From the cell containing the given text, extract its center point as (X, Y) coordinate. 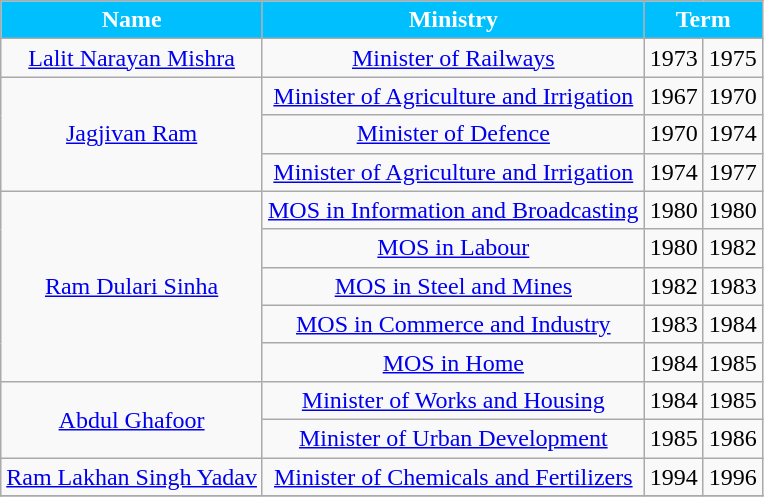
1977 (732, 172)
Minister of Urban Development (453, 438)
MOS in Steel and Mines (453, 286)
1996 (732, 477)
Minister of Defence (453, 134)
Minister of Works and Housing (453, 400)
Jagjivan Ram (132, 134)
Name (132, 20)
Lalit Narayan Mishra (132, 58)
Term (703, 20)
1986 (732, 438)
Ram Dulari Sinha (132, 286)
1975 (732, 58)
Minister of Railways (453, 58)
MOS in Labour (453, 248)
MOS in Home (453, 362)
1967 (674, 96)
1994 (674, 477)
Ministry (453, 20)
1973 (674, 58)
MOS in Commerce and Industry (453, 324)
MOS in Information and Broadcasting (453, 210)
Ram Lakhan Singh Yadav (132, 477)
Minister of Chemicals and Fertilizers (453, 477)
Abdul Ghafoor (132, 419)
